From the cell containing the given text, extract its center point as (X, Y) coordinate. 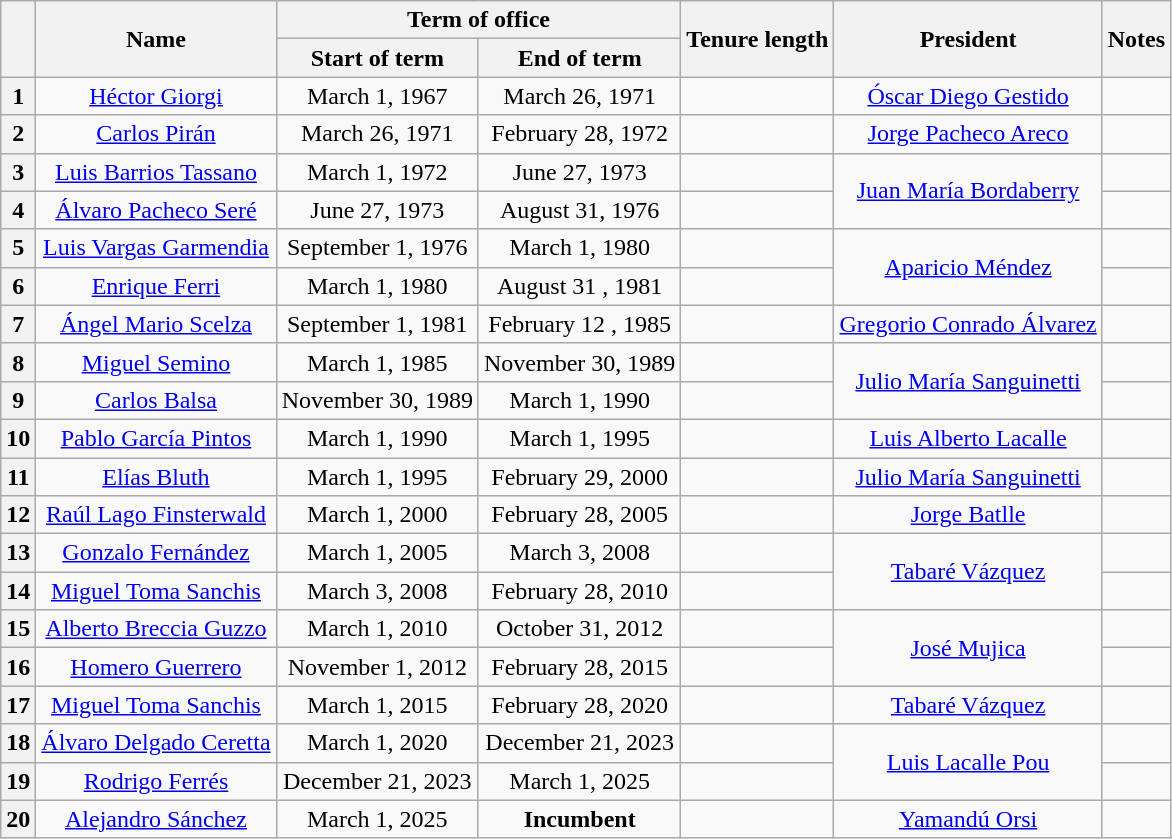
13 (18, 553)
Alejandro Sánchez (156, 819)
17 (18, 705)
February 28, 2020 (579, 705)
March 1, 2000 (377, 515)
August 31 , 1981 (579, 286)
March 1, 1972 (377, 172)
8 (18, 362)
1 (18, 96)
Juan María Bordaberry (968, 191)
September 1, 1976 (377, 248)
3 (18, 172)
Incumbent (579, 819)
Raúl Lago Finsterwald (156, 515)
5 (18, 248)
Luis Lacalle Pou (968, 762)
2 (18, 134)
Term of office (478, 20)
March 1, 1967 (377, 96)
4 (18, 210)
November 1, 2012 (377, 667)
Gregorio Conrado Álvarez (968, 324)
March 1, 2010 (377, 629)
Carlos Pirán (156, 134)
18 (18, 743)
Luis Alberto Lacalle (968, 438)
7 (18, 324)
Tenure length (758, 39)
Alberto Breccia Guzzo (156, 629)
Héctor Giorgi (156, 96)
Pablo García Pintos (156, 438)
Elías Bluth (156, 477)
Álvaro Pacheco Seré (156, 210)
Carlos Balsa (156, 400)
José Mujica (968, 648)
March 1, 2020 (377, 743)
February 28, 2015 (579, 667)
14 (18, 591)
Jorge Batlle (968, 515)
Jorge Pacheco Areco (968, 134)
Yamandú Orsi (968, 819)
Notes (1136, 39)
Homero Guerrero (156, 667)
February 29, 2000 (579, 477)
End of term (579, 58)
10 (18, 438)
March 1, 2015 (377, 705)
February 28, 2005 (579, 515)
February 28, 1972 (579, 134)
6 (18, 286)
Luis Barrios Tassano (156, 172)
February 28, 2010 (579, 591)
Rodrigo Ferrés (156, 781)
Ángel Mario Scelza (156, 324)
August 31, 1976 (579, 210)
March 1, 2005 (377, 553)
Gonzalo Fernández (156, 553)
Miguel Semino (156, 362)
President (968, 39)
Name (156, 39)
Luis Vargas Garmendia (156, 248)
September 1, 1981 (377, 324)
Start of term (377, 58)
20 (18, 819)
March 1, 1985 (377, 362)
19 (18, 781)
11 (18, 477)
16 (18, 667)
Álvaro Delgado Ceretta (156, 743)
February 12 , 1985 (579, 324)
Aparicio Méndez (968, 267)
12 (18, 515)
15 (18, 629)
October 31, 2012 (579, 629)
Enrique Ferri (156, 286)
9 (18, 400)
Óscar Diego Gestido (968, 96)
